Locate the cell with the specified text and output its [x, y] center coordinate. 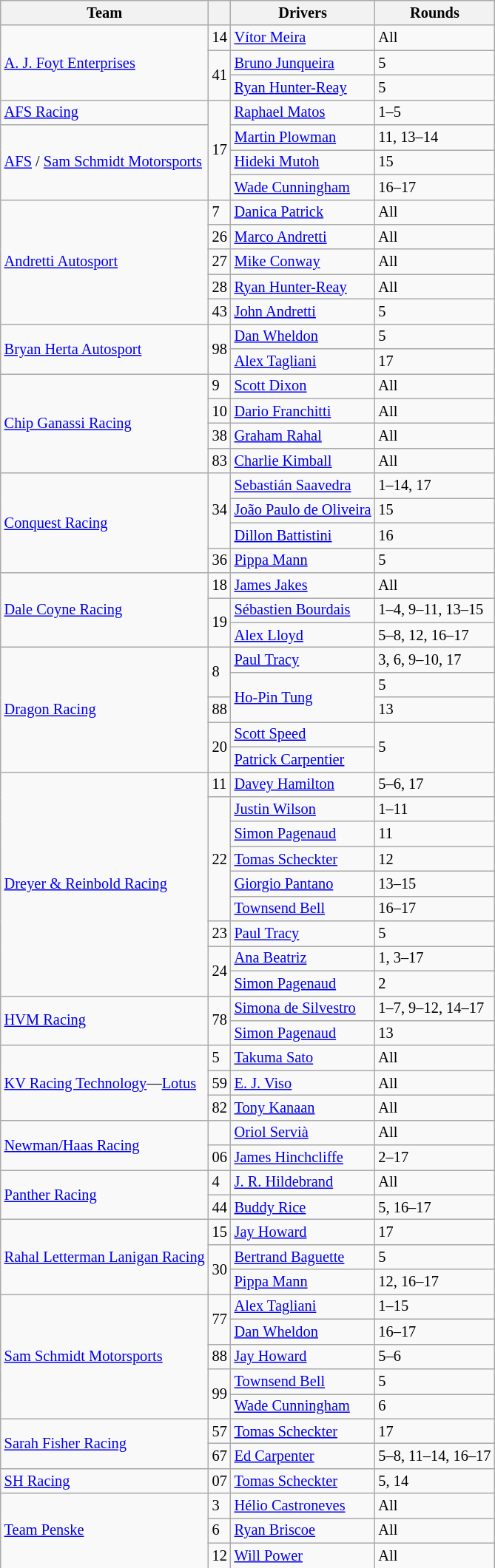
20 [220, 747]
SH Racing [105, 1481]
06 [220, 1158]
Will Power [303, 1555]
KV Racing Technology—Lotus [105, 1082]
19 [220, 622]
5–6, 17 [435, 784]
Mike Conway [303, 262]
Bertrand Baguette [303, 1257]
5, 16–17 [435, 1207]
Newman/Haas Racing [105, 1144]
Drivers [303, 13]
10 [220, 411]
AFS Racing [105, 112]
98 [220, 349]
3, 6, 9–10, 17 [435, 659]
8 [220, 671]
Sébastien Bourdais [303, 610]
5–8, 11–14, 16–17 [435, 1456]
22 [220, 858]
18 [220, 585]
Marco Andretti [303, 237]
1–11 [435, 809]
12, 16–17 [435, 1282]
Dario Franchitti [303, 411]
28 [220, 287]
43 [220, 311]
Sam Schmidt Motorsports [105, 1356]
4 [220, 1182]
Dragon Racing [105, 709]
78 [220, 1020]
Panther Racing [105, 1195]
Dreyer & Reinbold Racing [105, 884]
John Andretti [303, 311]
57 [220, 1431]
11, 13–14 [435, 138]
1–5 [435, 112]
9 [220, 386]
Vítor Meira [303, 38]
24 [220, 970]
Hideki Mutoh [303, 162]
5–6 [435, 1357]
Ed Carpenter [303, 1456]
41 [220, 75]
Sarah Fisher Racing [105, 1443]
Charlie Kimball [303, 461]
16 [435, 535]
Danica Patrick [303, 212]
Tony Kanaan [303, 1107]
34 [220, 510]
Chip Ganassi Racing [105, 423]
99 [220, 1393]
Dillon Battistini [303, 535]
5–8, 12, 16–17 [435, 635]
Justin Wilson [303, 809]
Andretti Autosport [105, 262]
Bryan Herta Autosport [105, 349]
Oriol Servià [303, 1133]
1–4, 9–11, 13–15 [435, 610]
Hélio Castroneves [303, 1506]
23 [220, 934]
Davey Hamilton [303, 784]
Ho-Pin Tung [303, 696]
Bruno Junqueira [303, 63]
J. R. Hildebrand [303, 1182]
1–15 [435, 1306]
HVM Racing [105, 1020]
Martin Plowman [303, 138]
2 [435, 983]
Team Penske [105, 1530]
James Hinchcliffe [303, 1158]
Patrick Carpentier [303, 759]
Scott Dixon [303, 386]
27 [220, 262]
João Paulo de Oliveira [303, 510]
James Jakes [303, 585]
Raphael Matos [303, 112]
Graham Rahal [303, 435]
1–7, 9–12, 14–17 [435, 1008]
1–14, 17 [435, 486]
Alex Lloyd [303, 635]
A. J. Foyt Enterprises [105, 62]
1, 3–17 [435, 958]
Team [105, 13]
2–17 [435, 1158]
07 [220, 1481]
13–15 [435, 883]
E. J. Viso [303, 1083]
3 [220, 1506]
Rounds [435, 13]
38 [220, 435]
5, 14 [435, 1481]
36 [220, 560]
Giorgio Pantano [303, 883]
7 [220, 212]
Rahal Letterman Lanigan Racing [105, 1257]
Ryan Briscoe [303, 1530]
Ana Beatriz [303, 958]
77 [220, 1319]
Scott Speed [303, 734]
83 [220, 461]
67 [220, 1456]
14 [220, 38]
26 [220, 237]
44 [220, 1207]
Dale Coyne Racing [105, 609]
Takuma Sato [303, 1058]
30 [220, 1269]
AFS / Sam Schmidt Motorsports [105, 163]
59 [220, 1083]
82 [220, 1107]
Simona de Silvestro [303, 1008]
Buddy Rice [303, 1207]
Conquest Racing [105, 523]
Sebastián Saavedra [303, 486]
